Detect which cell encompasses the target text, then output its [X, Y] center coordinate. 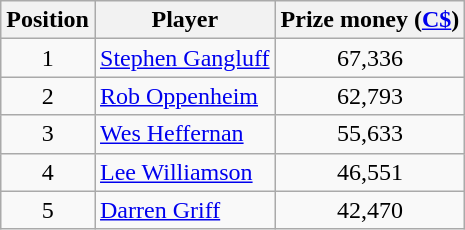
Prize money (C$) [370, 20]
5 [48, 210]
Rob Oppenheim [184, 96]
3 [48, 134]
67,336 [370, 58]
42,470 [370, 210]
2 [48, 96]
Player [184, 20]
Stephen Gangluff [184, 58]
Lee Williamson [184, 172]
1 [48, 58]
Position [48, 20]
Darren Griff [184, 210]
55,633 [370, 134]
Wes Heffernan [184, 134]
62,793 [370, 96]
46,551 [370, 172]
4 [48, 172]
